Return (x, y) of the center of cell containing provided text 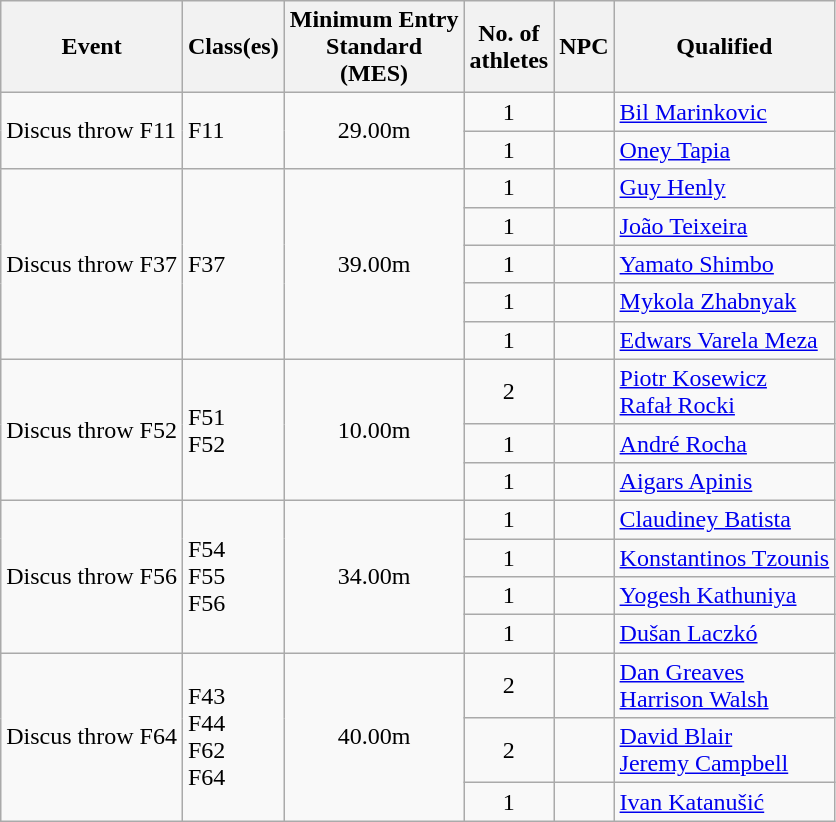
Discus throw F52 (92, 430)
No. ofathletes (509, 47)
F51F52 (233, 430)
Aigars Apinis (724, 481)
David BlairJeremy Campbell (724, 750)
NPC (584, 47)
Discus throw F56 (92, 576)
Discus throw F11 (92, 131)
Event (92, 47)
Konstantinos Tzounis (724, 557)
Guy Henly (724, 188)
Discus throw F64 (92, 737)
Mykola Zhabnyak (724, 302)
Dušan Laczkó (724, 634)
F54F55F56 (233, 576)
Yamato Shimbo (724, 264)
André Rocha (724, 443)
Class(es) (233, 47)
João Teixeira (724, 226)
Ivan Katanušić (724, 802)
Yogesh Kathuniya (724, 596)
40.00m (374, 737)
Discus throw F37 (92, 264)
Minimum EntryStandard(MES) (374, 47)
Edwars Varela Meza (724, 340)
39.00m (374, 264)
Oney Tapia (724, 150)
Bil Marinkovic (724, 112)
F11 (233, 131)
34.00m (374, 576)
F43F44F62F64 (233, 737)
F37 (233, 264)
Piotr KosewiczRafał Rocki (724, 392)
Qualified (724, 47)
Dan GreavesHarrison Walsh (724, 686)
Claudiney Batista (724, 519)
29.00m (374, 131)
10.00m (374, 430)
